Return (x, y) of the center of cell containing provided text 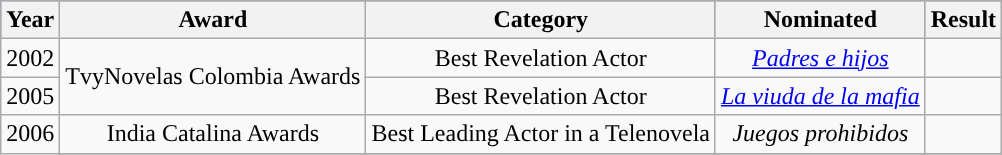
La viuda de la mafia (820, 96)
2002 (30, 58)
Juegos prohibidos (820, 134)
2006 (30, 134)
India Catalina Awards (213, 134)
Year (30, 20)
TvyNovelas Colombia Awards (213, 77)
Nominated (820, 20)
Padres e hijos (820, 58)
2005 (30, 96)
Award (213, 20)
Best Leading Actor in a Telenovela (541, 134)
Result (963, 20)
Category (541, 20)
